Identify which cell holds the provided text, then report its [x, y] central coordinate. 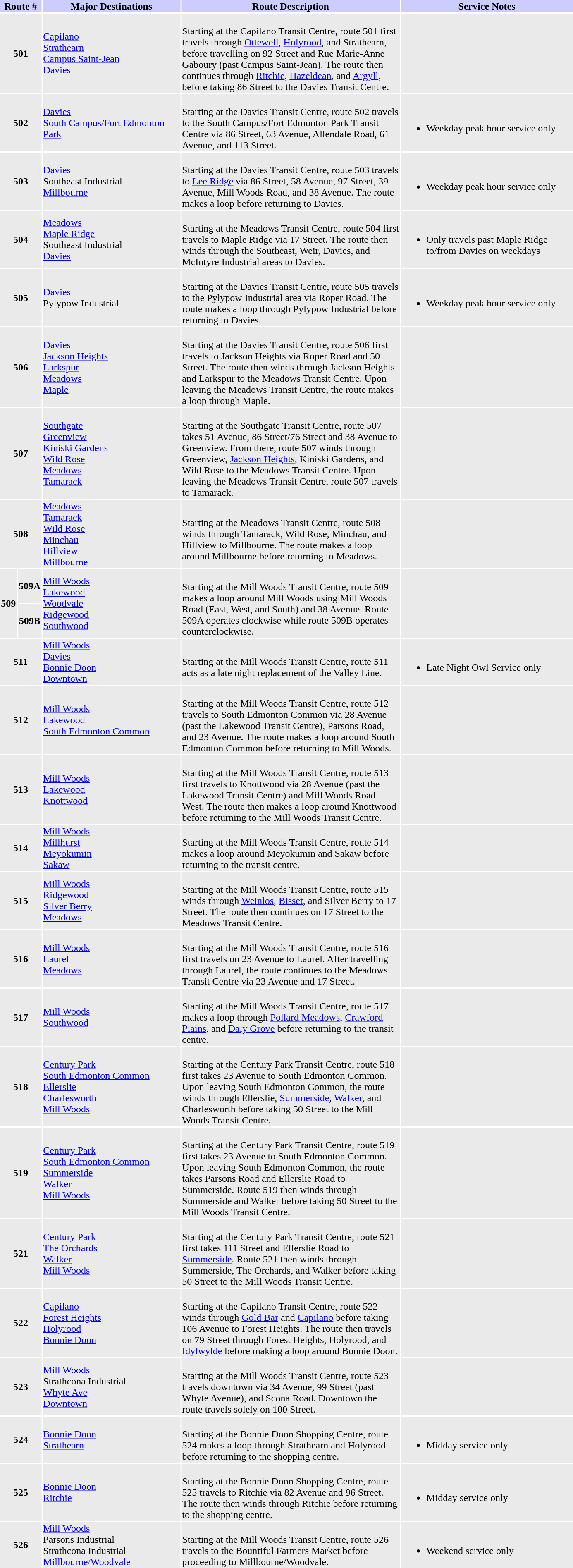
DaviesSouth Campus/Fort Edmonton Park [112, 123]
Only travels past Maple Ridge to/from Davies on weekdays [487, 239]
513 [21, 790]
Route # [21, 6]
512 [21, 720]
519 [21, 1173]
DaviesSoutheast IndustrialMillbourne [112, 181]
509B [30, 621]
Mill WoodsLakewoodKnottwood [112, 790]
504 [21, 239]
Mill WoodsRidgewoodSilver BerryMeadows [112, 901]
521 [21, 1254]
514 [21, 848]
517 [21, 1017]
Service Notes [487, 6]
523 [21, 1387]
503 [21, 181]
515 [21, 901]
Mill WoodsParsons IndustrialStrathcona IndustrialMillbourne/Woodvale [112, 1545]
CapilanoForest HeightsHolyroodBonnie Doon [112, 1323]
Mill WoodsLakewoodWoodvaleRidgewoodSouthwood [112, 604]
DaviesPylypow Industrial [112, 298]
Late Night Owl Service only [487, 662]
Starting at the Bonnie Doon Shopping Centre, route 524 makes a loop through Strathearn and Holyrood before returning to the shopping centre. [291, 1440]
Bonnie DoonStrathearn [112, 1440]
Starting at the Mill Woods Transit Centre, route 514 makes a loop around Meyokumin and Sakaw before returning to the transit centre. [291, 848]
508 [21, 534]
522 [21, 1323]
Century ParkThe OrchardsWalkerMill Woods [112, 1254]
Major Destinations [112, 6]
507 [21, 453]
SouthgateGreenviewKiniski GardensWild RoseMeadowsTamarack [112, 453]
MeadowsMaple RidgeSoutheast IndustrialDavies [112, 239]
509A [30, 586]
Bonnie DoonRitchie [112, 1492]
MeadowsTamarackWild RoseMinchauHillviewMillbourne [112, 534]
509 [8, 604]
CapilanoStrathearnCampus Saint-JeanDavies [112, 53]
Century ParkSouth Edmonton CommonSummersideWalkerMill Woods [112, 1173]
DaviesJackson HeightsLarkspurMeadowsMaple [112, 367]
Mill WoodsLakewoodSouth Edmonton Common [112, 720]
506 [21, 367]
525 [21, 1492]
518 [21, 1087]
Starting at the Mill Woods Transit Centre, route 511 acts as a late night replacement of the Valley Line. [291, 662]
Mill WoodsStrathcona IndustrialWhyte AveDowntown [112, 1387]
Mill WoodsSouthwood [112, 1017]
Mill WoodsLaurelMeadows [112, 959]
502 [21, 123]
501 [21, 53]
516 [21, 959]
Route Description [291, 6]
Starting at the Mill Woods Transit Centre, route 526 travels to the Bountiful Farmers Market before proceeding to Millbourne/Woodvale. [291, 1545]
Weekend service only [487, 1545]
Mill WoodsMillhurstMeyokuminSakaw [112, 848]
505 [21, 298]
526 [21, 1545]
Century ParkSouth Edmonton CommonEllerslieCharlesworthMill Woods [112, 1087]
511 [21, 662]
524 [21, 1440]
Mill WoodsDaviesBonnie DoonDowntown [112, 662]
